Determine the (X, Y) coordinate at the center of the cell enclosing the given text.  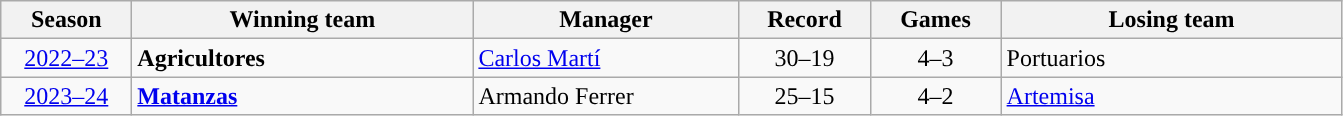
Carlos Martí (606, 58)
Season (66, 20)
25–15 (804, 96)
Artemisa (1172, 96)
Record (804, 20)
Winning team (302, 20)
Manager (606, 20)
Agricultores (302, 58)
2023–24 (66, 96)
Matanzas (302, 96)
Portuarios (1172, 58)
2022–23 (66, 58)
4–2 (936, 96)
Games (936, 20)
4–3 (936, 58)
Losing team (1172, 20)
Armando Ferrer (606, 96)
30–19 (804, 58)
